Detect which cell encompasses the target text, then output its [x, y] center coordinate. 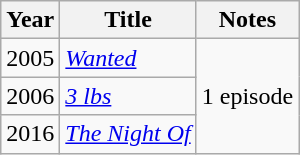
2005 [30, 58]
Year [30, 20]
The Night Of [128, 134]
Notes [247, 20]
1 episode [247, 96]
3 lbs [128, 96]
Wanted [128, 58]
Title [128, 20]
2006 [30, 96]
2016 [30, 134]
